Scan for the cell matching the given text and deliver its [x, y] coordinate at center. 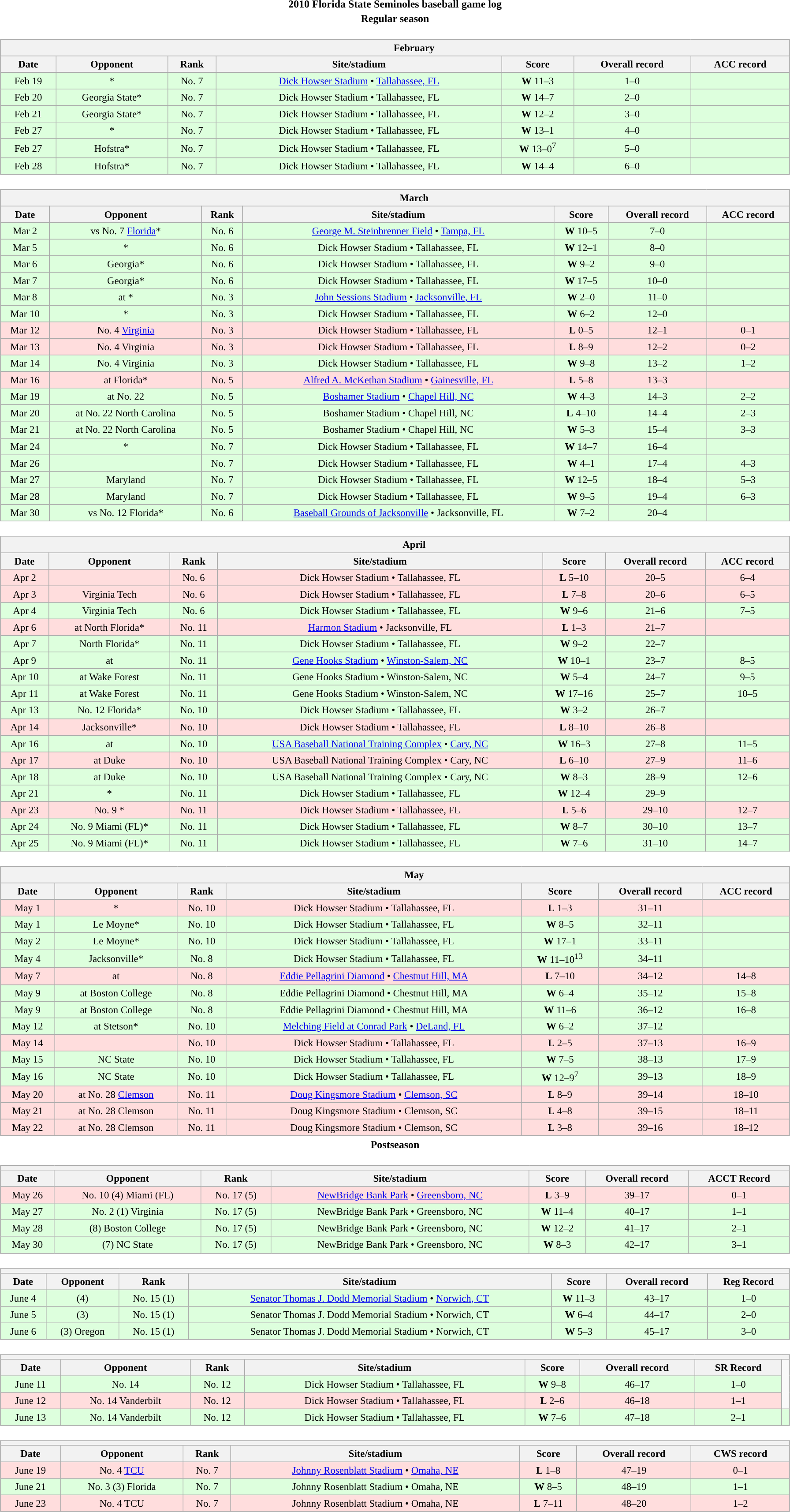
No. 3 (3) Florida [122, 1487]
39–16 [651, 1127]
L 7–8 [574, 594]
34–11 [651, 958]
17–4 [657, 463]
31–10 [655, 843]
W 17–1 [560, 941]
W 8–7 [574, 827]
L 6–10 [574, 760]
W 4–1 [581, 463]
35–12 [651, 993]
May 27 [27, 1212]
L 4–8 [560, 1111]
17–9 [746, 1059]
May 26 [27, 1195]
Mar 7 [25, 281]
Apr 13 [25, 710]
0–2 [749, 347]
4–3 [749, 463]
12–1 [657, 330]
May 30 [27, 1245]
Mar 6 [25, 264]
Apr 25 [25, 843]
W 12–97 [560, 1077]
4–0 [632, 131]
Mar 28 [25, 496]
6–5 [748, 594]
47–18 [637, 1417]
W 3–2 [574, 710]
48–19 [634, 1487]
39–17 [637, 1195]
15–4 [657, 430]
42–17 [637, 1245]
13–3 [657, 380]
18–11 [746, 1111]
ACCT Record [739, 1179]
vs No. 12 Florida* [126, 513]
May 4 [28, 958]
31–11 [651, 908]
Apr 2 [25, 578]
L 0–5 [581, 330]
Mar 8 [25, 297]
3–3 [749, 430]
Apr 14 [25, 727]
W 10–1 [574, 661]
June 6 [23, 1331]
18–9 [746, 1077]
11–0 [657, 297]
Apr 4 [25, 611]
26–7 [655, 710]
15–8 [746, 993]
June 4 [23, 1298]
Mar 2 [25, 231]
May 28 [27, 1228]
W 11–1013 [560, 958]
18–10 [746, 1094]
June 12 [31, 1401]
February [395, 48]
(3) Oregon [82, 1331]
11–6 [748, 760]
June 11 [31, 1384]
32–11 [651, 924]
7–5 [748, 611]
39–13 [651, 1077]
May 20 [28, 1094]
L 2–5 [560, 1043]
W 13–1 [538, 131]
North Florida* [109, 644]
22–7 [655, 644]
Apr 9 [25, 661]
May 22 [28, 1127]
37–12 [651, 1026]
34–12 [651, 976]
29–9 [655, 793]
14–7 [748, 843]
W 10–5 [581, 231]
W 4–3 [581, 397]
6–0 [632, 166]
Apr 24 [25, 827]
SR Record [738, 1368]
W 12–4 [574, 793]
Baseball Grounds of Jacksonville • Jacksonville, FL [398, 513]
W 2–0 [581, 297]
23–7 [655, 661]
10–5 [748, 694]
29–10 [655, 810]
Feb 21 [28, 114]
L 8–10 [574, 727]
11–5 [748, 744]
March [395, 198]
14–4 [657, 413]
18–4 [657, 479]
No. 10 (4) Miami (FL) [127, 1195]
38–13 [651, 1059]
Mar 26 [25, 463]
May 14 [28, 1043]
46–18 [637, 1401]
20–4 [657, 513]
14–3 [657, 397]
5–0 [632, 148]
vs No. 7 Florida* [126, 231]
at Stetson* [116, 1026]
Mar 10 [25, 314]
24–7 [655, 677]
L 7–11 [548, 1504]
37–13 [651, 1043]
June 13 [31, 1417]
14–8 [746, 976]
20–6 [655, 594]
W 9–5 [581, 496]
Apr 21 [25, 793]
CWS record [741, 1454]
6–4 [748, 578]
No. 12 Florida* [109, 710]
Mar 20 [25, 413]
May 2 [28, 941]
(7) NC State [127, 1245]
L 5–10 [574, 578]
36–12 [651, 1010]
May 12 [28, 1026]
46–17 [637, 1384]
45–17 [657, 1331]
39–15 [651, 1111]
at * [126, 297]
41–17 [637, 1228]
L 7–10 [560, 976]
L 4–10 [581, 413]
8–5 [748, 661]
25–7 [655, 694]
Apr 16 [25, 744]
21–6 [655, 611]
W 17–16 [574, 694]
Mar 14 [25, 363]
June 5 [23, 1314]
30–10 [655, 827]
Feb 20 [28, 97]
John Sessions Stadium • Jacksonville, FL [398, 297]
June 23 [31, 1504]
(4) [82, 1298]
8–0 [657, 247]
(8) Boston College [127, 1228]
W 12–1 [581, 247]
Mar 30 [25, 513]
W 11–6 [560, 1010]
Mar 27 [25, 479]
Mar 5 [25, 247]
9–0 [657, 264]
Apr 3 [25, 594]
W 14–4 [538, 166]
(3) [82, 1314]
47–19 [634, 1471]
W 7–5 [560, 1059]
May 16 [28, 1077]
L 1–8 [548, 1471]
12–2 [657, 347]
Mar 13 [25, 347]
W 13–07 [538, 148]
No. 9 * [109, 810]
W 17–5 [581, 281]
W 9–6 [574, 611]
Apr 11 [25, 694]
Apr 23 [25, 810]
16–8 [746, 1010]
27–9 [655, 760]
Apr 18 [25, 777]
May [395, 875]
2–2 [749, 397]
5–3 [749, 479]
at Florida* [126, 380]
L 3–9 [557, 1195]
L 5–6 [574, 810]
33–11 [651, 941]
7–0 [657, 231]
16–4 [657, 446]
Harmon Stadium • Jacksonville, FL [380, 627]
at No. 22 [126, 397]
No. 2 (1) Virginia [127, 1212]
43–17 [657, 1298]
10–0 [657, 281]
Apr 17 [25, 760]
Melching Field at Conrad Park • DeLand, FL [374, 1026]
19–4 [657, 496]
W 7–2 [581, 513]
George M. Steinbrenner Field • Tampa, FL [398, 231]
28–9 [655, 777]
40–17 [637, 1212]
13–2 [657, 363]
May 15 [28, 1059]
L 3–8 [560, 1127]
W 5–4 [574, 677]
26–8 [655, 727]
L 2–6 [552, 1401]
39–14 [651, 1094]
Alfred A. McKethan Stadium • Gainesville, FL [398, 380]
Mar 21 [25, 430]
12–7 [748, 810]
12–0 [657, 314]
W 12–5 [581, 479]
May 7 [28, 976]
Mar 19 [25, 397]
June 21 [31, 1487]
Apr 10 [25, 677]
Mar 12 [25, 330]
27–8 [655, 744]
6–3 [749, 496]
12–6 [748, 777]
Feb 19 [28, 81]
June 19 [31, 1471]
May 21 [28, 1111]
at North Florida* [109, 627]
21–7 [655, 627]
Apr 7 [25, 644]
9–5 [748, 677]
W 11–4 [557, 1212]
Feb 28 [28, 166]
Mar 16 [25, 380]
16–9 [746, 1043]
48–20 [634, 1504]
2–3 [749, 413]
W 16–3 [574, 744]
April [395, 544]
13–7 [748, 827]
44–17 [657, 1314]
3–1 [739, 1245]
Reg Record [749, 1281]
Apr 6 [25, 627]
Mar 24 [25, 446]
No. 14 [125, 1384]
L 5–8 [581, 380]
18–12 [746, 1127]
20–5 [655, 578]
